Search for the cell housing the specified text and yield its (X, Y) center coordinate. 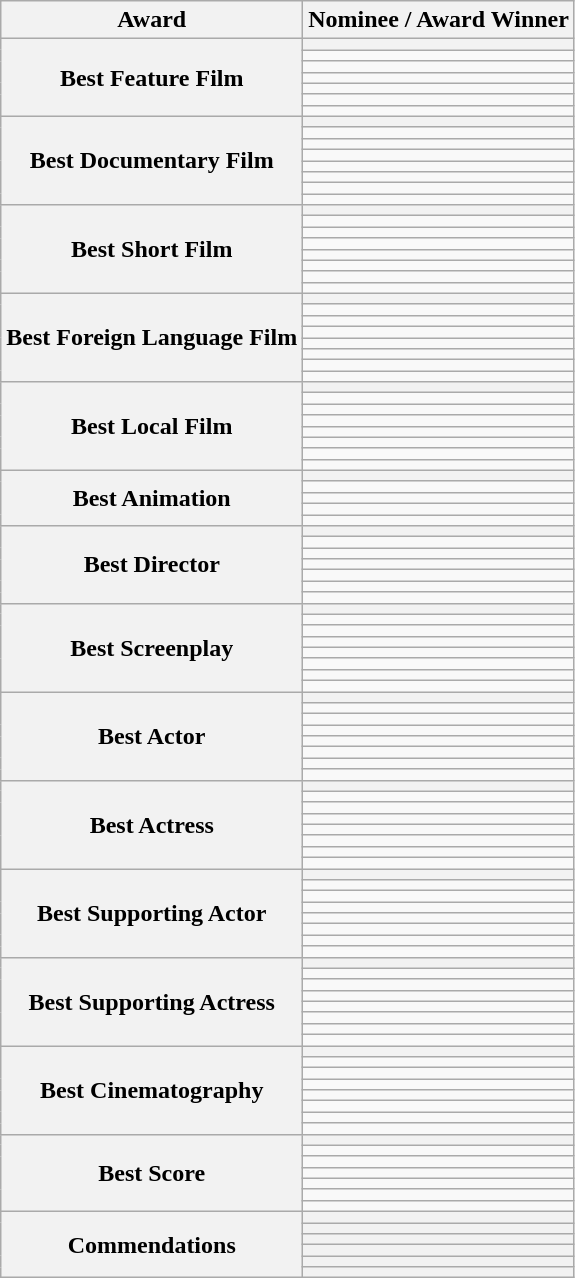
Best Actress (152, 824)
Best Supporting Actor (152, 912)
Best Screenplay (152, 647)
Award (152, 20)
Best Actor (152, 736)
Best Cinematography (152, 1090)
Best Supporting Actress (152, 1001)
Best Local Film (152, 426)
Best Foreign Language Film (152, 337)
Best Score (152, 1172)
Best Animation (152, 498)
Commendations (152, 1244)
Best Documentary Film (152, 160)
Best Short Film (152, 249)
Nominee / Award Winner (439, 20)
Best Director (152, 564)
Best Feature Film (152, 78)
